Provide the (X, Y) coordinate of the cell's center where the given text is located.  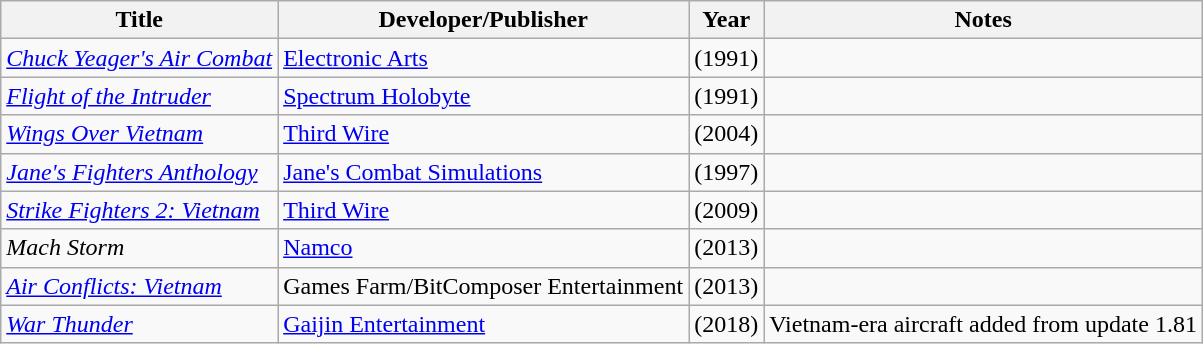
War Thunder (140, 324)
Jane's Fighters Anthology (140, 172)
Developer/Publisher (484, 20)
Electronic Arts (484, 58)
Year (726, 20)
(1997) (726, 172)
Namco (484, 248)
Spectrum Holobyte (484, 96)
Mach Storm (140, 248)
(2009) (726, 210)
Gaijin Entertainment (484, 324)
Jane's Combat Simulations (484, 172)
Air Conflicts: Vietnam (140, 286)
Vietnam-era aircraft added from update 1.81 (984, 324)
Wings Over Vietnam (140, 134)
Chuck Yeager's Air Combat (140, 58)
Flight of the Intruder (140, 96)
Title (140, 20)
Notes (984, 20)
Strike Fighters 2: Vietnam (140, 210)
(2018) (726, 324)
(2004) (726, 134)
Games Farm/BitComposer Entertainment (484, 286)
